Return the [X, Y] coordinate for the center point of the cell that contains the specified text.  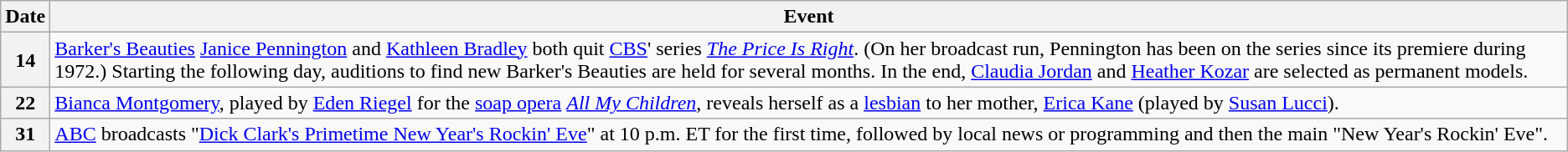
22 [25, 103]
31 [25, 134]
14 [25, 60]
Event [809, 17]
Date [25, 17]
